For the text-containing cell, return its midpoint in (x, y) coordinate format. 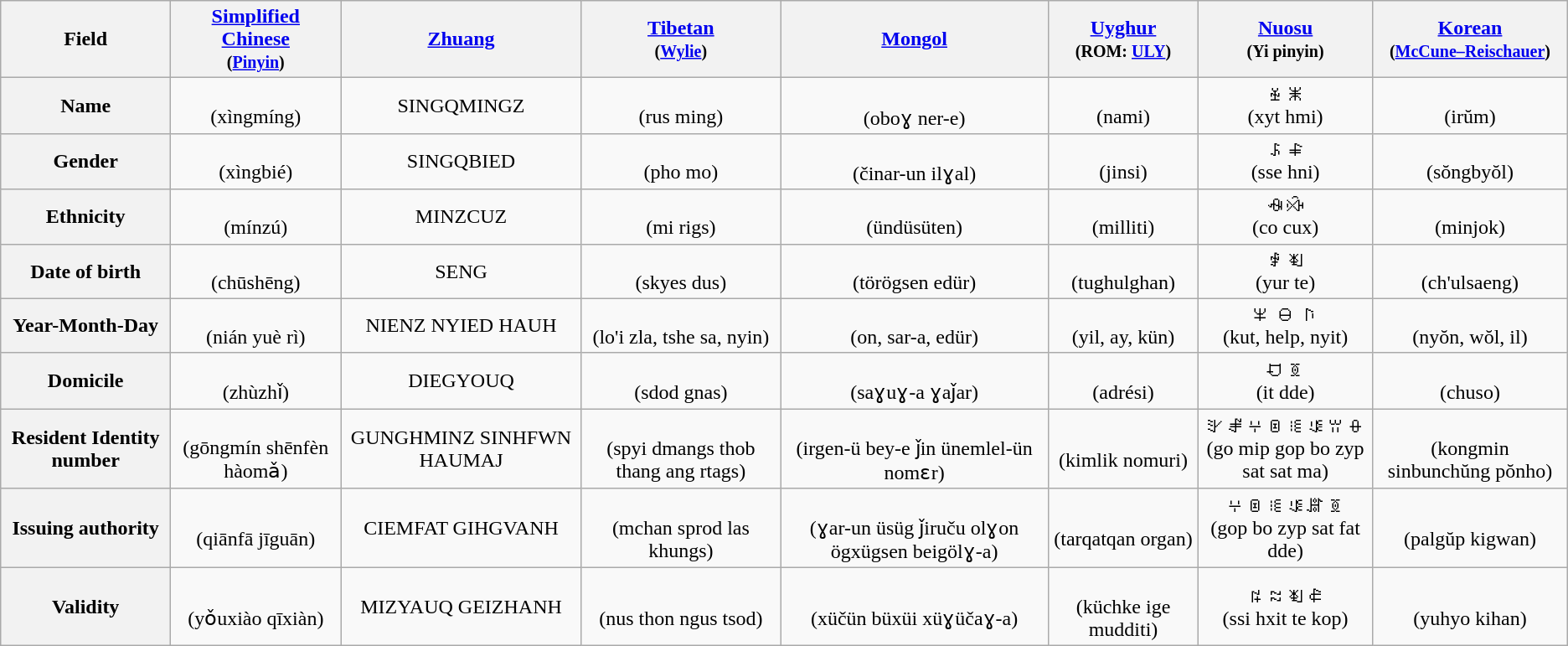
Year-Month-Day (85, 325)
ꌬꉆꄮꈉ(ssi hxit te kop) (1286, 607)
(ɣar-un üsüg ǰiruču olɣon ögxügsen beigölɣ-a) (915, 528)
(gōngmín shēnfèn hàomǎ) (256, 449)
(yuhyo kihan) (1471, 607)
ꑫꂓ(xyt hmi) (1286, 106)
(milliti) (1122, 216)
(tughulghan) (1122, 271)
(yǒuxiào qīxiàn) (256, 607)
Zhuang (461, 39)
SINGQBIED (461, 161)
(palgŭp kigwan) (1471, 528)
DIEGYOUQ (461, 380)
Validity (85, 607)
(qiānfā jīguān) (256, 528)
(törögsen edür) (915, 271)
(zhùzhǐ) (256, 380)
Name (85, 106)
Gender (85, 161)
(spyi dmangs thob thang ang rtags) (681, 449)
ꇬꂱꇭꀧꊫꌐꀕꂷ(go mip gop bo zyp sat sat ma) (1286, 449)
Domicile (85, 380)
(rus ming) (681, 106)
(sŏngbyŏl) (1471, 161)
(xìngmíng) (256, 106)
(nus thon ngus tsod) (681, 607)
Resident Identity number (85, 449)
(nián yuè rì) (256, 325)
(ündüsüten) (915, 216)
SINGQMINGZ (461, 106)
MINZCUZ (461, 216)
Tibetan(Wylie) (681, 39)
(adrési) (1122, 380)
(irŭm) (1471, 106)
(mchan sprod las khungs) (681, 528)
GUNGHMINZ SINHFWN HAUMAJ (461, 449)
ꈎ ꆪ ꑍ(kut, help, nyit) (1286, 325)
(xìngbié) (256, 161)
(sdod gnas) (681, 380)
CIEMFAT GIHGVANH (461, 528)
(oboɣ ner-e) (915, 106)
NIENZ NYIED HAUH (461, 325)
(kongmin sinbunchŭng pŏnho) (1471, 449)
(tarqatqan organ) (1122, 528)
ꒆꄮ(yur te) (1286, 271)
ꇭꀧꊫꌐꃑꅉ(gop bo zyp sat fat dde) (1286, 528)
(saɣuɣ-a ɣaǰar) (915, 380)
Ethnicity (85, 216)
Field (85, 39)
Uyghur(ROM: ULY) (1122, 39)
(ch'ulsaeng) (1471, 271)
(nami) (1122, 106)
MIZYAUQ GEIZHANH (461, 607)
(yil, ay, kün) (1122, 325)
Issuing authority (85, 528)
(irgen-ü bey-e ǰin ünemlel-ün nomɛr) (915, 449)
(nyŏn, wŏl, il) (1471, 325)
(chūshēng) (256, 271)
Korean(McCune–Reischauer) (1471, 39)
ꌺꅪ(sse hni) (1286, 161)
(skyes dus) (681, 271)
(činar-un ilɣal) (915, 161)
(pho mo) (681, 161)
(mínzú) (256, 216)
(kimlik nomuri) (1122, 449)
(minjok) (1471, 216)
Mongol (915, 39)
(on, sar-a, edür) (915, 325)
(xüčün büxüi xüɣüčaɣ-a) (915, 607)
ꊿꋅ(co cux) (1286, 216)
(chuso) (1471, 380)
Nuosu(Yi pinyin) (1286, 39)
Date of birth (85, 271)
(lo'i zla, tshe sa, nyin) (681, 325)
(küchke ige mudditi) (1122, 607)
(jinsi) (1122, 161)
(mi rigs) (681, 216)
SENG (461, 271)
ꀀꅉ(it dde) (1286, 380)
Simplified Chinese(Pinyin) (256, 39)
